Pinpoint the cell where the given text exists, returning its (X, Y) midpoint coordinate. 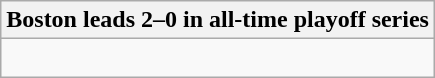
Boston leads 2–0 in all-time playoff series (218, 20)
